Detect which cell encompasses the target text, then output its (X, Y) center coordinate. 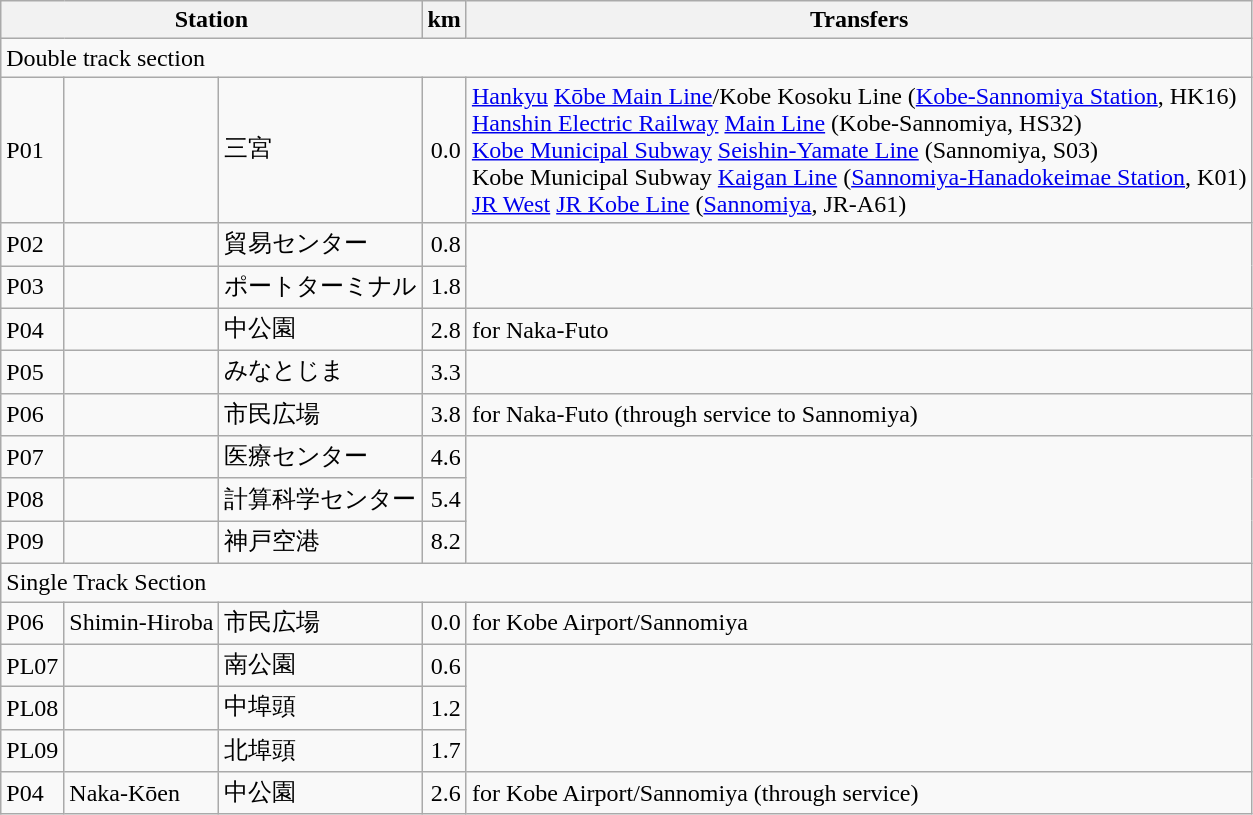
ポートターミナル (320, 288)
三宮 (320, 150)
for Kobe Airport/Sannomiya (859, 624)
北埠頭 (320, 750)
4.6 (444, 458)
Station (212, 20)
3.3 (444, 372)
1.8 (444, 288)
計算科学センター (320, 500)
for Kobe Airport/Sannomiya (through service) (859, 794)
3.8 (444, 414)
1.2 (444, 708)
PL08 (32, 708)
P07 (32, 458)
km (444, 20)
2.8 (444, 330)
Double track section (626, 58)
Shimin-Hiroba (142, 624)
P08 (32, 500)
2.6 (444, 794)
貿易センター (320, 244)
中埠頭 (320, 708)
for Naka-Futo (through service to Sannomiya) (859, 414)
P02 (32, 244)
for Naka-Futo (859, 330)
PL07 (32, 666)
神戸空港 (320, 542)
南公園 (320, 666)
Transfers (859, 20)
P03 (32, 288)
医療センター (320, 458)
0.8 (444, 244)
みなとじま (320, 372)
8.2 (444, 542)
5.4 (444, 500)
1.7 (444, 750)
P05 (32, 372)
Naka-Kōen (142, 794)
P09 (32, 542)
PL09 (32, 750)
P01 (32, 150)
Single Track Section (626, 582)
0.6 (444, 666)
